Find where the given text appears and provide that cell's center as (X, Y) coordinate. 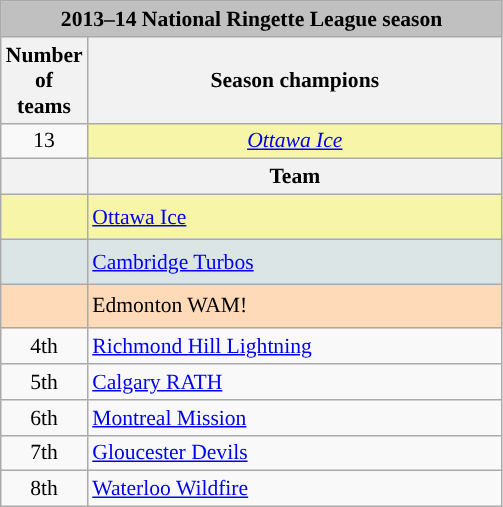
Montreal Mission (294, 418)
Gloucester Devils (294, 453)
5th (44, 382)
Cambridge Turbos (294, 262)
Team (294, 177)
8th (44, 489)
2013–14 National Ringette League season (252, 19)
Edmonton WAM! (294, 306)
Number of teams (44, 80)
Season champions (294, 80)
Calgary RATH (294, 382)
6th (44, 418)
Richmond Hill Lightning (294, 347)
Waterloo Wildfire (294, 489)
7th (44, 453)
13 (44, 141)
4th (44, 347)
